Provide the [X, Y] coordinate of the cell's center where the given text is located.  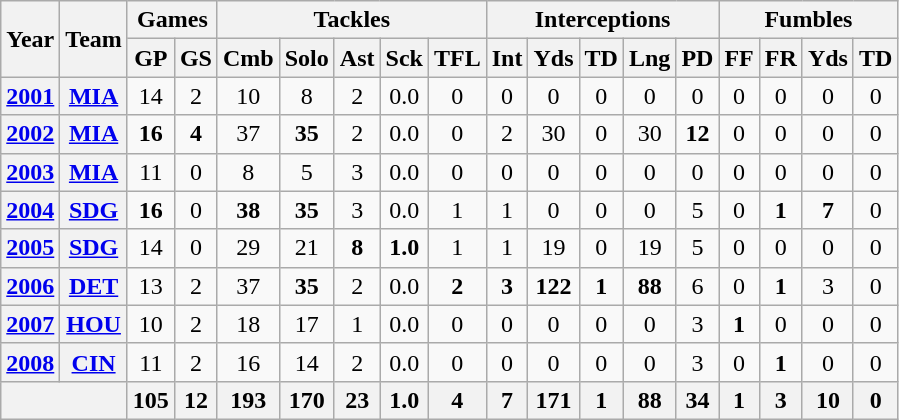
2003 [30, 172]
34 [698, 400]
122 [554, 286]
DET [94, 286]
Solo [306, 58]
6 [698, 286]
23 [357, 400]
TFL [457, 58]
GS [196, 58]
17 [306, 324]
CIN [94, 362]
Int [507, 58]
GP [150, 58]
PD [698, 58]
29 [248, 248]
FR [780, 58]
Team [94, 39]
2005 [30, 248]
Cmb [248, 58]
18 [248, 324]
2004 [30, 210]
2002 [30, 134]
Games [172, 20]
Year [30, 39]
38 [248, 210]
Ast [357, 58]
171 [554, 400]
105 [150, 400]
Interceptions [602, 20]
170 [306, 400]
Lng [649, 58]
13 [150, 286]
2001 [30, 96]
Fumbles [808, 20]
21 [306, 248]
Sck [404, 58]
2006 [30, 286]
Tackles [352, 20]
HOU [94, 324]
2008 [30, 362]
2007 [30, 324]
193 [248, 400]
FF [739, 58]
